Search for the cell housing the specified text and yield its (X, Y) center coordinate. 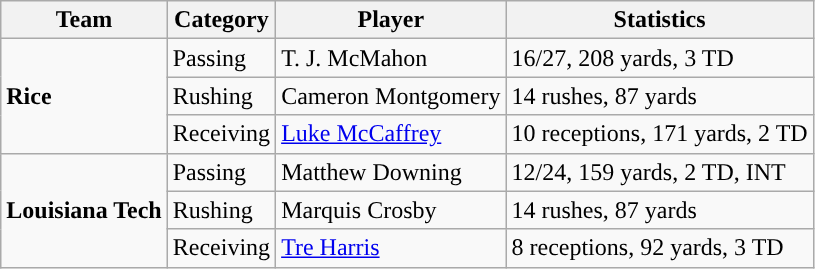
Rice (84, 96)
Cameron Montgomery (391, 96)
Luke McCaffrey (391, 134)
Marquis Crosby (391, 210)
Player (391, 20)
10 receptions, 171 yards, 2 TD (660, 134)
Tre Harris (391, 248)
T. J. McMahon (391, 58)
Statistics (660, 20)
8 receptions, 92 yards, 3 TD (660, 248)
16/27, 208 yards, 3 TD (660, 58)
12/24, 159 yards, 2 TD, INT (660, 172)
Team (84, 20)
Matthew Downing (391, 172)
Louisiana Tech (84, 210)
Category (221, 20)
